Return (x, y) of the center of cell containing provided text 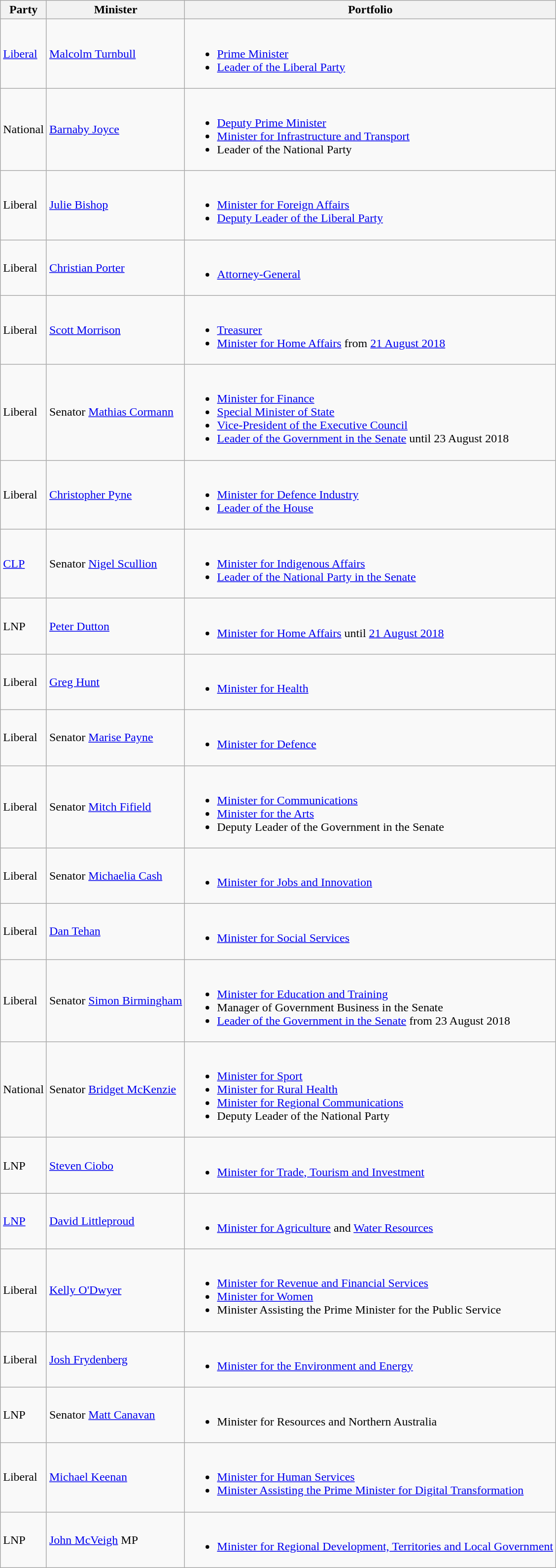
Dan Tehan (115, 932)
Scott Morrison (115, 330)
Minister for Trade, Tourism and Investment (371, 1166)
Michael Keenan (115, 1477)
Minister for Foreign AffairsDeputy Leader of the Liberal Party (371, 205)
TreasurerMinister for Home Affairs from 21 August 2018 (371, 330)
Kelly O'Dwyer (115, 1290)
Minister for Home Affairs until 21 August 2018 (371, 626)
Senator Bridget McKenzie (115, 1090)
Minister for Health (371, 681)
John McVeigh MP (115, 1539)
Minister for Defence IndustryLeader of the House (371, 495)
Party (24, 10)
Senator Matt Canavan (115, 1415)
Christian Porter (115, 267)
Steven Ciobo (115, 1166)
Attorney-General (371, 267)
Minister for FinanceSpecial Minister of StateVice-President of the Executive CouncilLeader of the Government in the Senate until 23 August 2018 (371, 412)
Greg Hunt (115, 681)
Minister for Defence (371, 738)
Senator Simon Birmingham (115, 1001)
Minister for Human ServicesMinister Assisting the Prime Minister for Digital Transformation (371, 1477)
Prime MinisterLeader of the Liberal Party (371, 54)
Barnaby Joyce (115, 129)
Minister for Social Services (371, 932)
Minister for Revenue and Financial ServicesMinister for WomenMinister Assisting the Prime Minister for the Public Service (371, 1290)
Minister for Education and TrainingManager of Government Business in the SenateLeader of the Government in the Senate from 23 August 2018 (371, 1001)
Senator Marise Payne (115, 738)
Minister for SportMinister for Rural HealthMinister for Regional CommunicationsDeputy Leader of the National Party (371, 1090)
Minister (115, 10)
Senator Michaelia Cash (115, 876)
Minister for Indigenous AffairsLeader of the National Party in the Senate (371, 564)
Peter Dutton (115, 626)
Minister for Regional Development, Territories and Local Government (371, 1539)
CLP (24, 564)
Minister for Resources and Northern Australia (371, 1415)
Christopher Pyne (115, 495)
Julie Bishop (115, 205)
Portfolio (371, 10)
Minister for CommunicationsMinister for the ArtsDeputy Leader of the Government in the Senate (371, 807)
Malcolm Turnbull (115, 54)
Josh Frydenberg (115, 1359)
Minister for Agriculture and Water Resources (371, 1221)
Deputy Prime MinisterMinister for Infrastructure and TransportLeader of the National Party (371, 129)
Minister for Jobs and Innovation (371, 876)
Senator Mitch Fifield (115, 807)
Senator Nigel Scullion (115, 564)
Minister for the Environment and Energy (371, 1359)
David Littleproud (115, 1221)
Senator Mathias Cormann (115, 412)
